Pinpoint the cell where the given text exists, returning its (X, Y) midpoint coordinate. 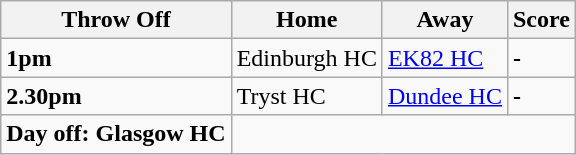
1pm (116, 58)
Score (541, 20)
Dundee HC (444, 96)
EK82 HC (444, 58)
Throw Off (116, 20)
Edinburgh HC (306, 58)
Day off: Glasgow HC (116, 134)
Home (306, 20)
Away (444, 20)
Tryst HC (306, 96)
2.30pm (116, 96)
